Identify which cell holds the provided text, then report its [x, y] central coordinate. 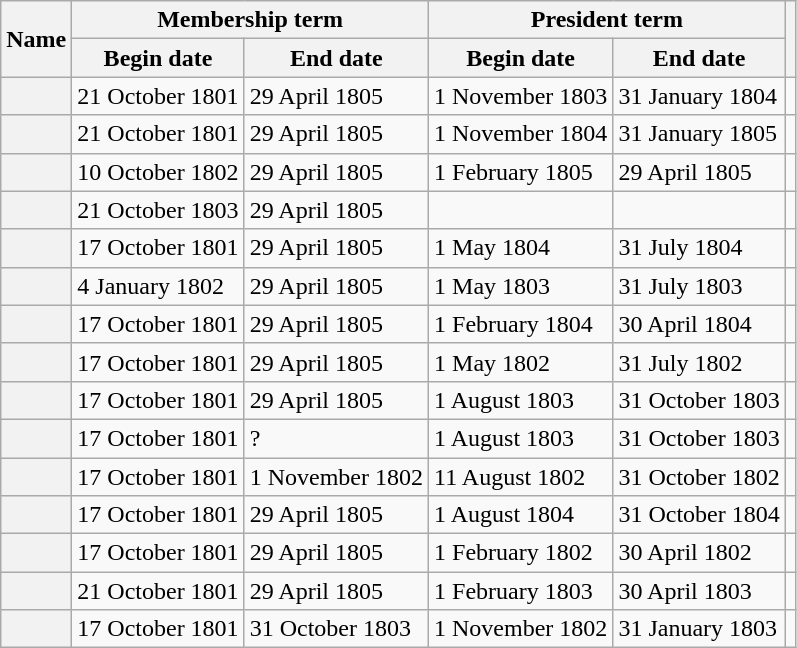
31 October 1804 [699, 515]
1 November 1803 [521, 96]
31 January 1804 [699, 96]
21 October 1803 [158, 210]
31 October 1802 [699, 477]
1 February 1802 [521, 553]
31 July 1802 [699, 362]
30 April 1804 [699, 324]
30 April 1803 [699, 591]
1 February 1803 [521, 591]
31 January 1803 [699, 629]
1 May 1802 [521, 362]
1 May 1804 [521, 248]
1 August 1804 [521, 515]
Membership term [250, 20]
? [336, 438]
4 January 1802 [158, 286]
1 February 1805 [521, 172]
31 January 1805 [699, 134]
President term [608, 20]
31 July 1804 [699, 248]
11 August 1802 [521, 477]
10 October 1802 [158, 172]
1 May 1803 [521, 286]
30 April 1802 [699, 553]
Name [36, 39]
1 November 1804 [521, 134]
31 July 1803 [699, 286]
1 February 1804 [521, 324]
